Provide the (x, y) coordinate of the cell's center where the given text is located.  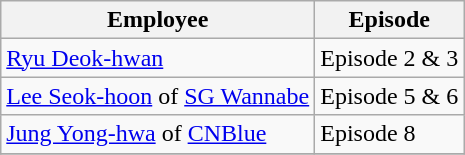
Jung Yong-hwa of CNBlue (158, 134)
Lee Seok-hoon of SG Wannabe (158, 96)
Ryu Deok-hwan (158, 58)
Episode 5 & 6 (390, 96)
Episode 8 (390, 134)
Episode (390, 20)
Employee (158, 20)
Episode 2 & 3 (390, 58)
